Scan for the cell matching the given text and deliver its (X, Y) coordinate at center. 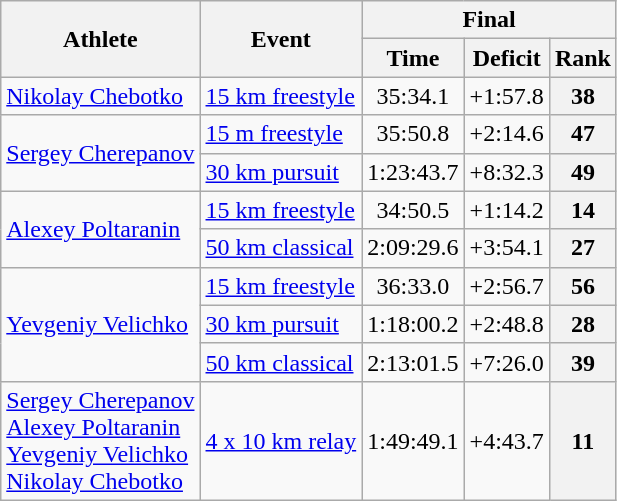
Event (281, 39)
4 x 10 km relay (281, 440)
Alexey Poltaranin (100, 229)
Final (490, 20)
14 (582, 210)
Sergey Cherepanov (100, 153)
Time (413, 58)
Rank (582, 58)
38 (582, 96)
2:09:29.6 (413, 248)
1:49:49.1 (413, 440)
Athlete (100, 39)
56 (582, 286)
47 (582, 134)
+1:57.8 (506, 96)
+2:56.7 (506, 286)
2:13:01.5 (413, 362)
27 (582, 248)
+8:32.3 (506, 172)
+2:48.8 (506, 324)
1:23:43.7 (413, 172)
+4:43.7 (506, 440)
28 (582, 324)
35:34.1 (413, 96)
Nikolay Chebotko (100, 96)
35:50.8 (413, 134)
11 (582, 440)
36:33.0 (413, 286)
+3:54.1 (506, 248)
15 m freestyle (281, 134)
34:50.5 (413, 210)
+1:14.2 (506, 210)
Yevgeniy Velichko (100, 324)
39 (582, 362)
Deficit (506, 58)
49 (582, 172)
1:18:00.2 (413, 324)
Sergey CherepanovAlexey PoltaraninYevgeniy VelichkoNikolay Chebotko (100, 440)
+2:14.6 (506, 134)
+7:26.0 (506, 362)
